For the text-containing cell, return its midpoint in (X, Y) coordinate format. 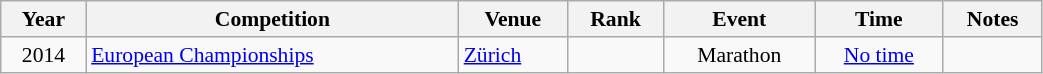
Time (880, 19)
Event (740, 19)
Notes (992, 19)
Zürich (513, 55)
European Championships (272, 55)
Competition (272, 19)
2014 (44, 55)
Venue (513, 19)
No time (880, 55)
Year (44, 19)
Rank (616, 19)
Marathon (740, 55)
